Scan for the cell matching the given text and deliver its [X, Y] coordinate at center. 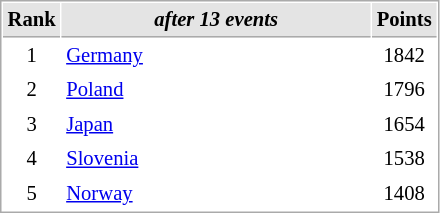
1 [32, 56]
Points [404, 20]
after 13 events [216, 20]
Slovenia [216, 158]
3 [32, 124]
Japan [216, 124]
Rank [32, 20]
Germany [216, 56]
1408 [404, 194]
1538 [404, 158]
Poland [216, 90]
Norway [216, 194]
1654 [404, 124]
5 [32, 194]
2 [32, 90]
1842 [404, 56]
1796 [404, 90]
4 [32, 158]
